Extract the [X, Y] coordinate from the center of the cell holding the provided text.  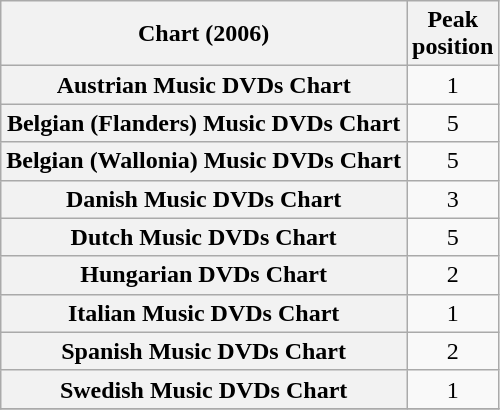
Austrian Music DVDs Chart [204, 85]
Swedish Music DVDs Chart [204, 389]
Spanish Music DVDs Chart [204, 351]
Chart (2006) [204, 34]
Italian Music DVDs Chart [204, 313]
Belgian (Flanders) Music DVDs Chart [204, 123]
Dutch Music DVDs Chart [204, 237]
Peakposition [452, 34]
Belgian (Wallonia) Music DVDs Chart [204, 161]
Danish Music DVDs Chart [204, 199]
3 [452, 199]
Hungarian DVDs Chart [204, 275]
